Pinpoint the cell where the given text exists, returning its [X, Y] midpoint coordinate. 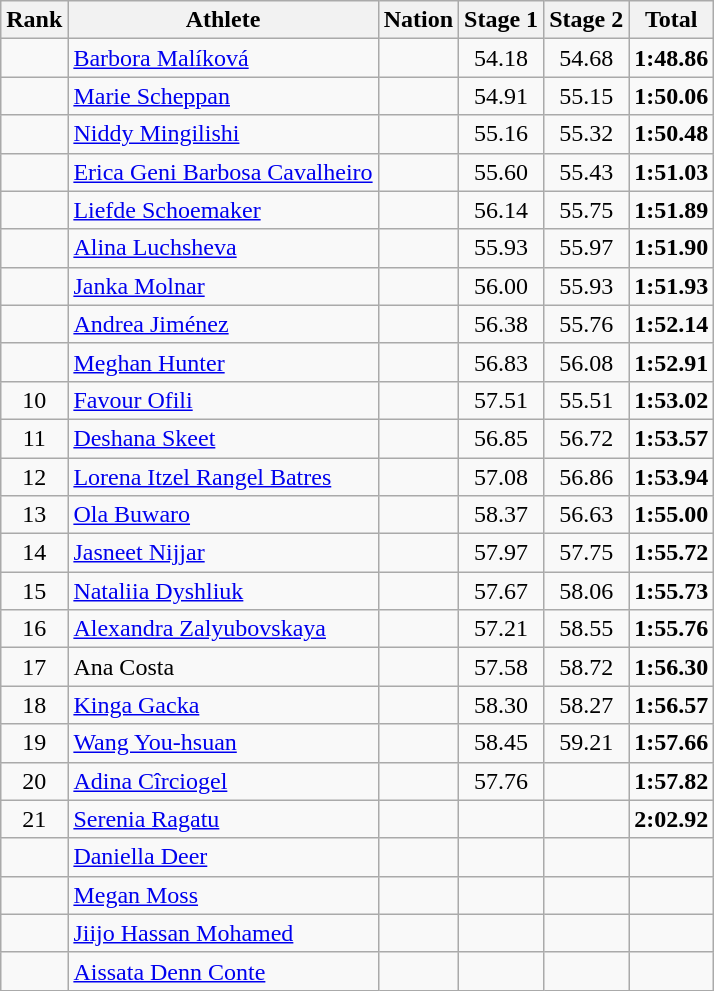
55.43 [586, 172]
1:55.72 [672, 553]
Andrea Jiménez [223, 324]
19 [34, 743]
Meghan Hunter [223, 362]
56.14 [502, 210]
10 [34, 400]
1:56.57 [672, 705]
55.60 [502, 172]
Ola Buwaro [223, 515]
Adina Cîrciogel [223, 781]
1:48.86 [672, 58]
16 [34, 629]
58.27 [586, 705]
56.38 [502, 324]
Erica Geni Barbosa Cavalheiro [223, 172]
Serenia Ragatu [223, 819]
57.76 [502, 781]
Jasneet Nijjar [223, 553]
20 [34, 781]
54.91 [502, 96]
Alina Luchsheva [223, 248]
1:56.30 [672, 667]
Rank [34, 20]
59.21 [586, 743]
Aissata Denn Conte [223, 971]
55.51 [586, 400]
Alexandra Zalyubovskaya [223, 629]
1:51.03 [672, 172]
17 [34, 667]
Total [672, 20]
1:53.94 [672, 477]
58.55 [586, 629]
55.76 [586, 324]
1:53.57 [672, 438]
1:55.73 [672, 591]
57.08 [502, 477]
Athlete [223, 20]
Wang You-hsuan [223, 743]
57.58 [502, 667]
1:53.02 [672, 400]
Deshana Skeet [223, 438]
14 [34, 553]
57.97 [502, 553]
1:51.89 [672, 210]
1:57.66 [672, 743]
56.85 [502, 438]
58.72 [586, 667]
11 [34, 438]
Stage 2 [586, 20]
Stage 1 [502, 20]
Barbora Malíková [223, 58]
54.18 [502, 58]
Janka Molnar [223, 286]
Marie Scheppan [223, 96]
55.32 [586, 134]
57.51 [502, 400]
56.72 [586, 438]
Favour Ofili [223, 400]
Jiijo Hassan Mohamed [223, 933]
55.75 [586, 210]
Kinga Gacka [223, 705]
56.83 [502, 362]
18 [34, 705]
58.30 [502, 705]
1:55.00 [672, 515]
1:57.82 [672, 781]
55.15 [586, 96]
55.97 [586, 248]
1:51.90 [672, 248]
56.86 [586, 477]
1:55.76 [672, 629]
15 [34, 591]
Nataliia Dyshliuk [223, 591]
12 [34, 477]
1:50.48 [672, 134]
58.45 [502, 743]
56.63 [586, 515]
Daniella Deer [223, 857]
2:02.92 [672, 819]
57.21 [502, 629]
21 [34, 819]
Lorena Itzel Rangel Batres [223, 477]
Liefde Schoemaker [223, 210]
1:52.14 [672, 324]
Niddy Mingilishi [223, 134]
57.75 [586, 553]
1:52.91 [672, 362]
13 [34, 515]
56.00 [502, 286]
55.16 [502, 134]
58.06 [586, 591]
1:50.06 [672, 96]
1:51.93 [672, 286]
Megan Moss [223, 895]
58.37 [502, 515]
Ana Costa [223, 667]
57.67 [502, 591]
Nation [418, 20]
54.68 [586, 58]
56.08 [586, 362]
